For the text-containing cell, return its midpoint in [x, y] coordinate format. 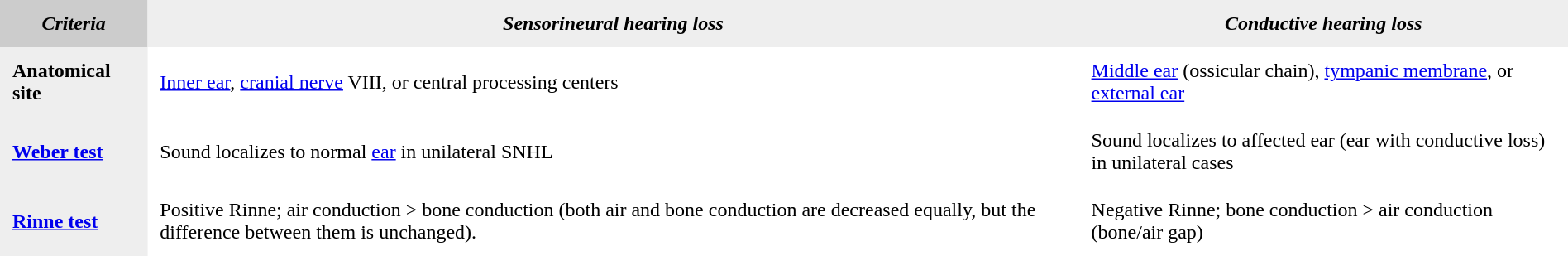
Positive Rinne; air conduction > bone conduction (both air and bone conduction are decreased equally, but the difference between them is unchanged). [613, 221]
Weber test [74, 152]
Rinne test [74, 221]
Sensorineural hearing loss [613, 23]
Negative Rinne; bone conduction > air conduction (bone/air gap) [1323, 221]
Middle ear (ossicular chain), tympanic membrane, or external ear [1323, 82]
Conductive hearing loss [1323, 23]
Inner ear, cranial nerve VIII, or central processing centers [613, 82]
Sound localizes to affected ear (ear with conductive loss) in unilateral cases [1323, 152]
Anatomical site [74, 82]
Sound localizes to normal ear in unilateral SNHL [613, 152]
Criteria [74, 23]
